Output the [x, y] coordinate of the center of the cell containing the given text.  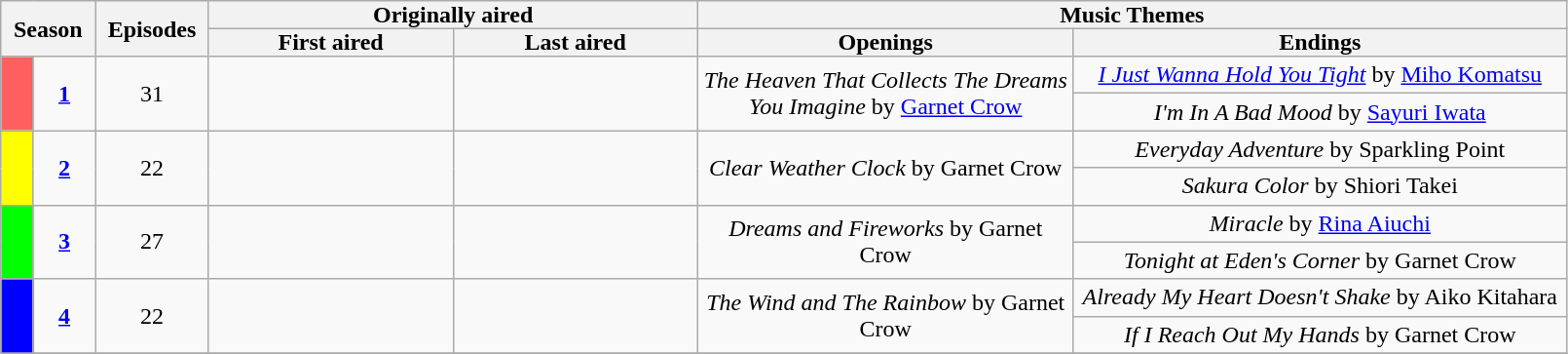
Music Themes [1132, 15]
Last aired [575, 42]
1 [64, 94]
Originally aired [453, 15]
3 [64, 242]
The Wind and The Rainbow by Garnet Crow [885, 316]
Already My Heart Doesn't Shake by Aiko Kitahara [1320, 297]
Dreams and Fireworks by Garnet Crow [885, 242]
4 [64, 316]
If I Reach Out My Hands by Garnet Crow [1320, 334]
Openings [885, 42]
2 [64, 168]
31 [152, 94]
Tonight at Eden's Corner by Garnet Crow [1320, 260]
Endings [1320, 42]
The Heaven That Collects The Dreams You Imagine by Garnet Crow [885, 94]
Sakura Color by Shiori Takei [1320, 186]
Clear Weather Clock by Garnet Crow [885, 168]
27 [152, 242]
First aired [331, 42]
Everyday Adventure by Sparkling Point [1320, 149]
Miracle by Rina Aiuchi [1320, 223]
I Just Wanna Hold You Tight by Miho Komatsu [1320, 75]
Episodes [152, 29]
Season [49, 29]
I'm In A Bad Mood by Sayuri Iwata [1320, 112]
